Return [x, y] of the center of cell containing provided text 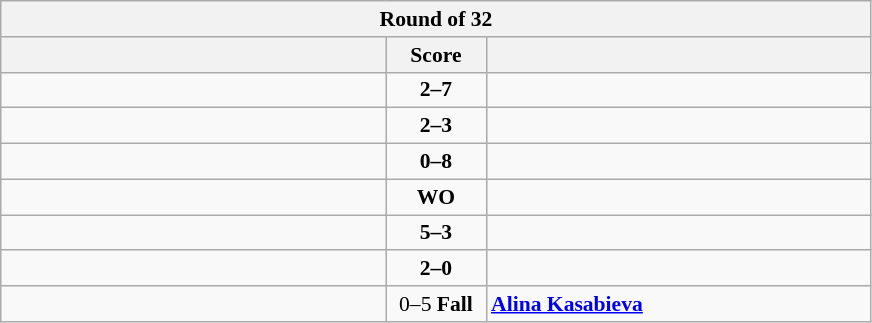
Alina Kasabieva [678, 304]
Round of 32 [436, 19]
Score [436, 55]
2–0 [436, 269]
0–5 Fall [436, 304]
2–3 [436, 126]
5–3 [436, 233]
2–7 [436, 90]
WO [436, 197]
0–8 [436, 162]
